Scan for the cell matching the given text and deliver its [x, y] coordinate at center. 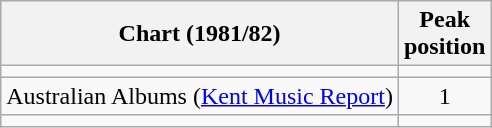
1 [444, 96]
Australian Albums (Kent Music Report) [200, 96]
Chart (1981/82) [200, 34]
Peakposition [444, 34]
